Pinpoint the cell where the given text exists, returning its [x, y] midpoint coordinate. 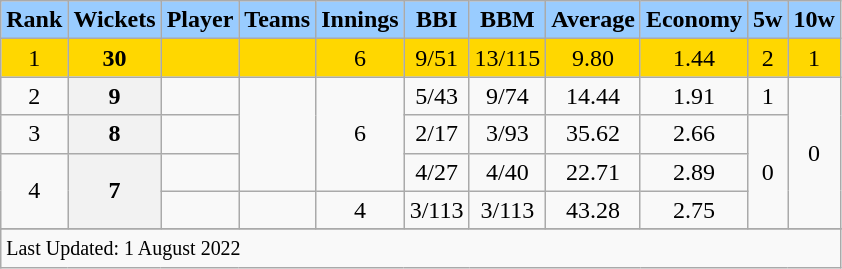
2/17 [436, 134]
4/40 [508, 172]
BBM [508, 20]
35.62 [594, 134]
30 [114, 58]
Player [200, 20]
13/115 [508, 58]
43.28 [594, 210]
9/51 [436, 58]
Rank [34, 20]
5/43 [436, 96]
10w [814, 20]
BBI [436, 20]
Average [594, 20]
3/93 [508, 134]
8 [114, 134]
7 [114, 191]
2.89 [694, 172]
14.44 [594, 96]
2.66 [694, 134]
Wickets [114, 20]
1.44 [694, 58]
2.75 [694, 210]
Teams [278, 20]
9.80 [594, 58]
3 [34, 134]
9 [114, 96]
9/74 [508, 96]
22.71 [594, 172]
4/27 [436, 172]
5w [767, 20]
Economy [694, 20]
Last Updated: 1 August 2022 [421, 248]
Innings [360, 20]
1.91 [694, 96]
